Determine the [X, Y] coordinate at the center of the cell enclosing the given text.  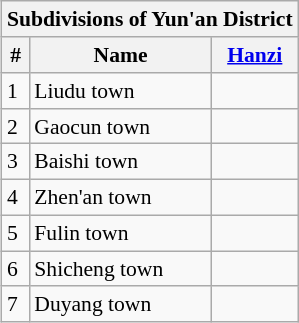
Fulin town [120, 233]
5 [16, 233]
Duyang town [120, 304]
Baishi town [120, 162]
Hanzi [255, 55]
6 [16, 269]
Name [120, 55]
Shicheng town [120, 269]
1 [16, 91]
2 [16, 126]
Gaocun town [120, 126]
Liudu town [120, 91]
4 [16, 197]
# [16, 55]
7 [16, 304]
Zhen'an town [120, 197]
3 [16, 162]
Subdivisions of Yun'an District [150, 19]
